Determine the [X, Y] coordinate at the center of the cell enclosing the given text.  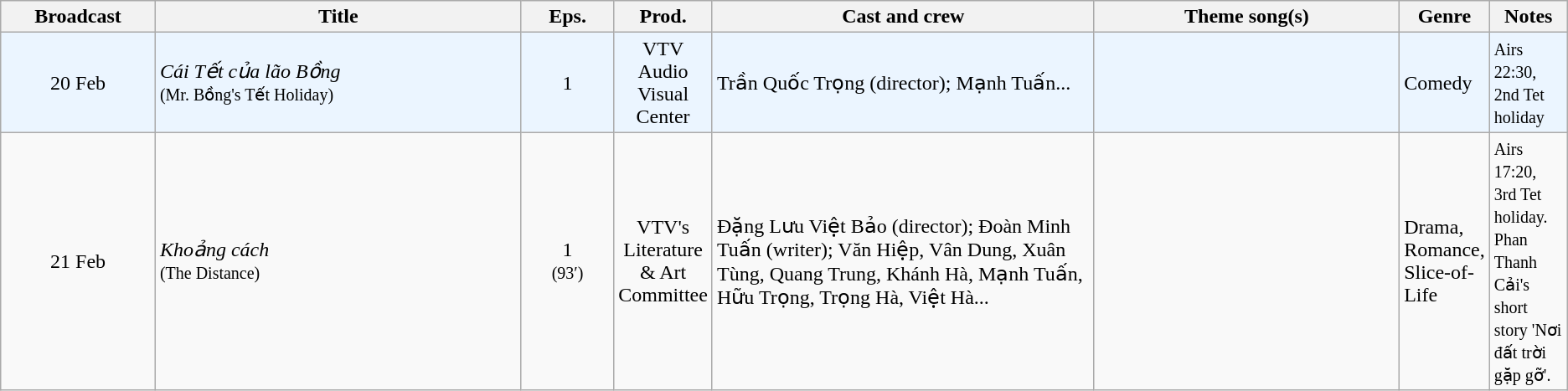
Airs 17:20, 3rd Tet holiday. Phan Thanh Cải's short story 'Nơi đất trời gặp gỡ'. [1528, 261]
Drama, Romance, Slice-of-Life [1445, 261]
Eps. [567, 17]
Airs 22:30, 2nd Tet holiday [1528, 82]
Prod. [663, 17]
Comedy [1445, 82]
Khoảng cách (The Distance) [338, 261]
1 [567, 82]
VTV's Literature & Art Committee [663, 261]
21 Feb [79, 261]
Notes [1528, 17]
20 Feb [79, 82]
Trần Quốc Trọng (director); Mạnh Tuấn... [903, 82]
VTV Audio Visual Center [663, 82]
Cái Tết của lão Bồng (Mr. Bồng's Tết Holiday) [338, 82]
Broadcast [79, 17]
Genre [1445, 17]
Cast and crew [903, 17]
Title [338, 17]
1(93′) [567, 261]
Theme song(s) [1246, 17]
